Capture the cell that displays the provided text and extract its (x, y) central coordinate. 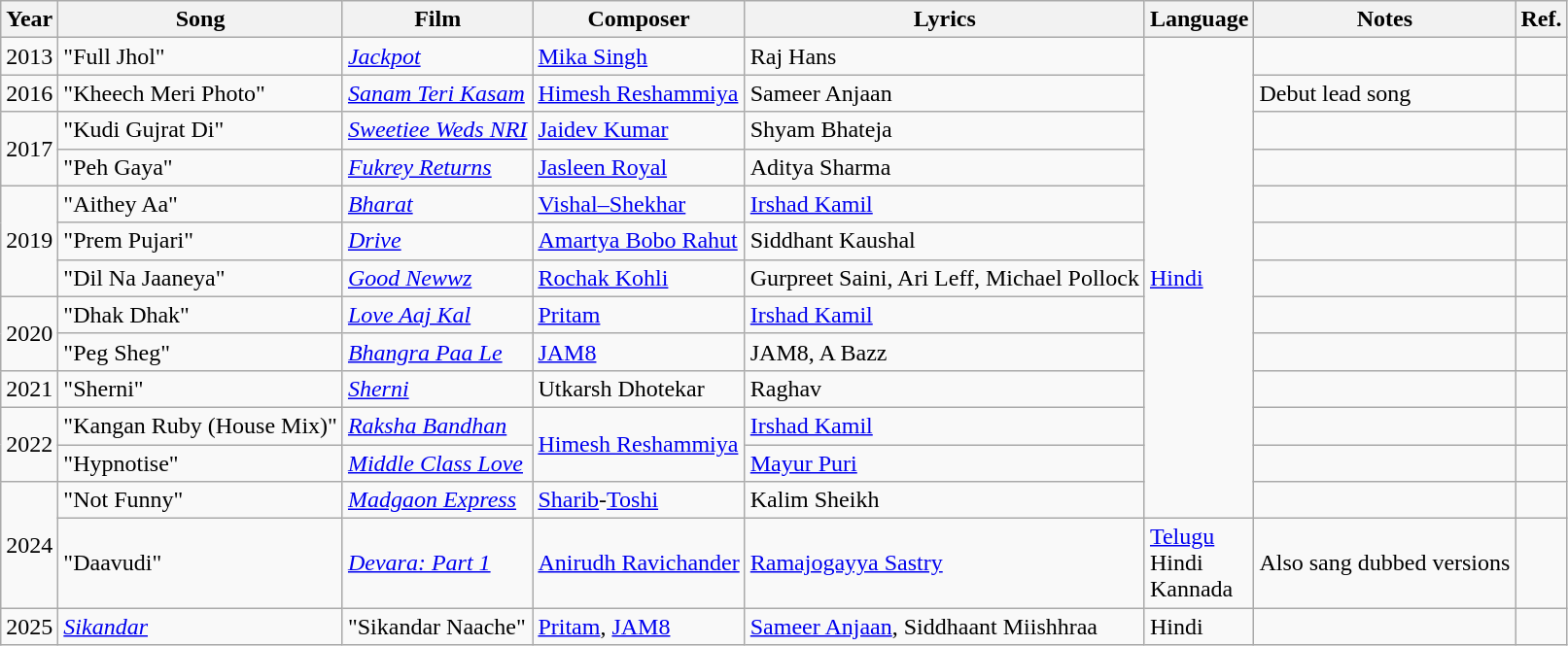
2016 (29, 93)
Ramajogayya Sastry (945, 563)
"Aithey Aa" (200, 204)
Pritam (639, 315)
Jasleen Royal (639, 167)
"Kheech Meri Photo" (200, 93)
"Daavudi" (200, 563)
"Prem Pujari" (200, 241)
Also sang dubbed versions (1384, 563)
"Dhak Dhak" (200, 315)
Shyam Bhateja (945, 130)
2022 (29, 444)
2025 (29, 627)
2021 (29, 389)
TeluguHindiKannada (1199, 563)
"Kudi Gujrat Di" (200, 130)
"Sherni" (200, 389)
2019 (29, 241)
Mika Singh (639, 56)
Kalim Sheikh (945, 500)
Drive (437, 241)
"Kangan Ruby (House Mix)" (200, 425)
"Not Funny" (200, 500)
Raj Hans (945, 56)
Middle Class Love (437, 463)
"Peg Sheg" (200, 352)
Sameer Anjaan, Siddhaant Miishhraa (945, 627)
Madgaon Express (437, 500)
2013 (29, 56)
Sherni (437, 389)
Mayur Puri (945, 463)
Sikandar (200, 627)
2024 (29, 545)
Raksha Bandhan (437, 425)
Siddhant Kaushal (945, 241)
"Hypnotise" (200, 463)
Sharib-Toshi (639, 500)
JAM8 (639, 352)
Bhangra Paa Le (437, 352)
Jackpot (437, 56)
Sanam Teri Kasam (437, 93)
Aditya Sharma (945, 167)
2017 (29, 149)
Bharat (437, 204)
Good Newwz (437, 278)
Debut lead song (1384, 93)
Composer (639, 19)
Ref. (1542, 19)
Vishal–Shekhar (639, 204)
"Sikandar Naache" (437, 627)
Notes (1384, 19)
"Dil Na Jaaneya" (200, 278)
Song (200, 19)
2020 (29, 333)
Year (29, 19)
Sweetiee Weds NRI (437, 130)
Film (437, 19)
Jaidev Kumar (639, 130)
Raghav (945, 389)
Rochak Kohli (639, 278)
JAM8, A Bazz (945, 352)
Love Aaj Kal (437, 315)
Utkarsh Dhotekar (639, 389)
Gurpreet Saini, Ari Leff, Michael Pollock (945, 278)
Lyrics (945, 19)
Language (1199, 19)
Fukrey Returns (437, 167)
Amartya Bobo Rahut (639, 241)
Anirudh Ravichander (639, 563)
Pritam, JAM8 (639, 627)
"Peh Gaya" (200, 167)
Devara: Part 1 (437, 563)
"Full Jhol" (200, 56)
Sameer Anjaan (945, 93)
